Capture the cell that displays the provided text and extract its [X, Y] central coordinate. 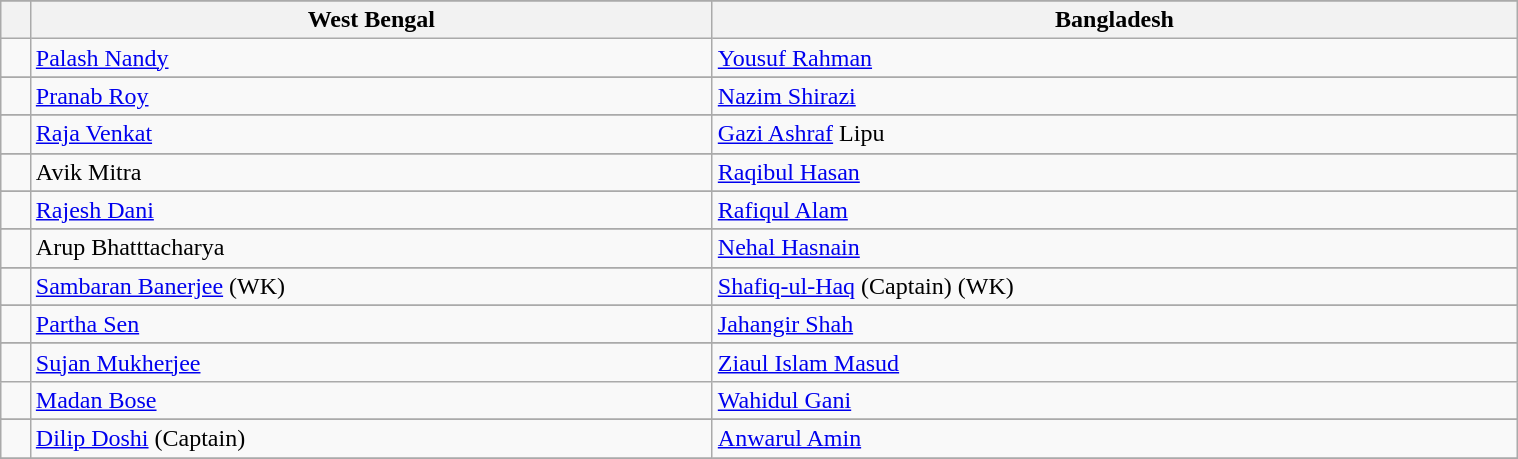
Pranab Roy [371, 96]
Sambaran Banerjee (WK) [371, 286]
Rafiqul Alam [1114, 210]
Rajesh Dani [371, 210]
Jahangir Shah [1114, 324]
Yousuf Rahman [1114, 58]
Ziaul Islam Masud [1114, 362]
Sujan Mukherjee [371, 362]
Nehal Hasnain [1114, 248]
Raja Venkat [371, 134]
Raqibul Hasan [1114, 172]
Avik Mitra [371, 172]
Gazi Ashraf Lipu [1114, 134]
Palash Nandy [371, 58]
Nazim Shirazi [1114, 96]
Anwarul Amin [1114, 438]
West Bengal [371, 20]
Bangladesh [1114, 20]
Arup Bhatttacharya [371, 248]
Shafiq-ul-Haq (Captain) (WK) [1114, 286]
Partha Sen [371, 324]
Madan Bose [371, 400]
Dilip Doshi (Captain) [371, 438]
Wahidul Gani [1114, 400]
